Detect which cell encompasses the target text, then output its [x, y] center coordinate. 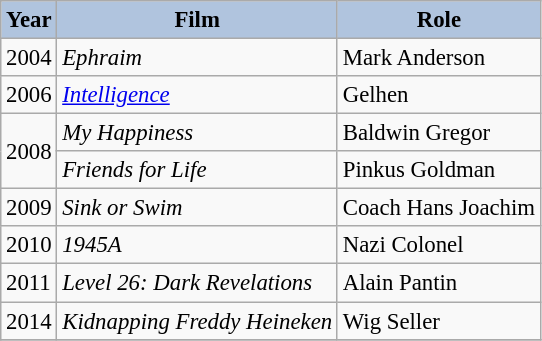
1945A [198, 245]
Alain Pantin [438, 283]
Sink or Swim [198, 208]
Friends for Life [198, 170]
Coach Hans Joachim [438, 208]
Pinkus Goldman [438, 170]
Nazi Colonel [438, 245]
Baldwin Gregor [438, 133]
2010 [29, 245]
Film [198, 20]
Level 26: Dark Revelations [198, 283]
Intelligence [198, 95]
2004 [29, 58]
Kidnapping Freddy Heineken [198, 321]
Wig Seller [438, 321]
2009 [29, 208]
2011 [29, 283]
2008 [29, 152]
Mark Anderson [438, 58]
Role [438, 20]
Ephraim [198, 58]
Year [29, 20]
2014 [29, 321]
Gelhen [438, 95]
2006 [29, 95]
My Happiness [198, 133]
